Locate the cell with the specified text and output its [X, Y] center coordinate. 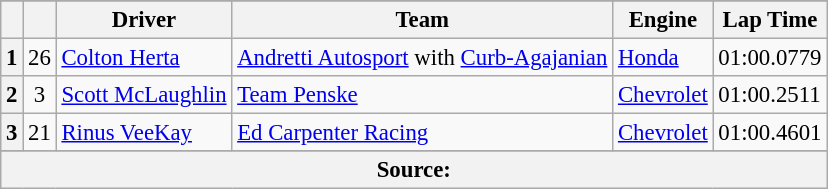
Source: [414, 170]
Honda [663, 58]
01:00.0779 [770, 58]
Rinus VeeKay [144, 133]
Colton Herta [144, 58]
21 [40, 133]
2 [12, 95]
Driver [144, 20]
Engine [663, 20]
Andretti Autosport with Curb-Agajanian [422, 58]
01:00.2511 [770, 95]
Scott McLaughlin [144, 95]
01:00.4601 [770, 133]
26 [40, 58]
Team [422, 20]
Team Penske [422, 95]
Lap Time [770, 20]
Ed Carpenter Racing [422, 133]
1 [12, 58]
